From the cell containing the given text, extract its center point as (X, Y) coordinate. 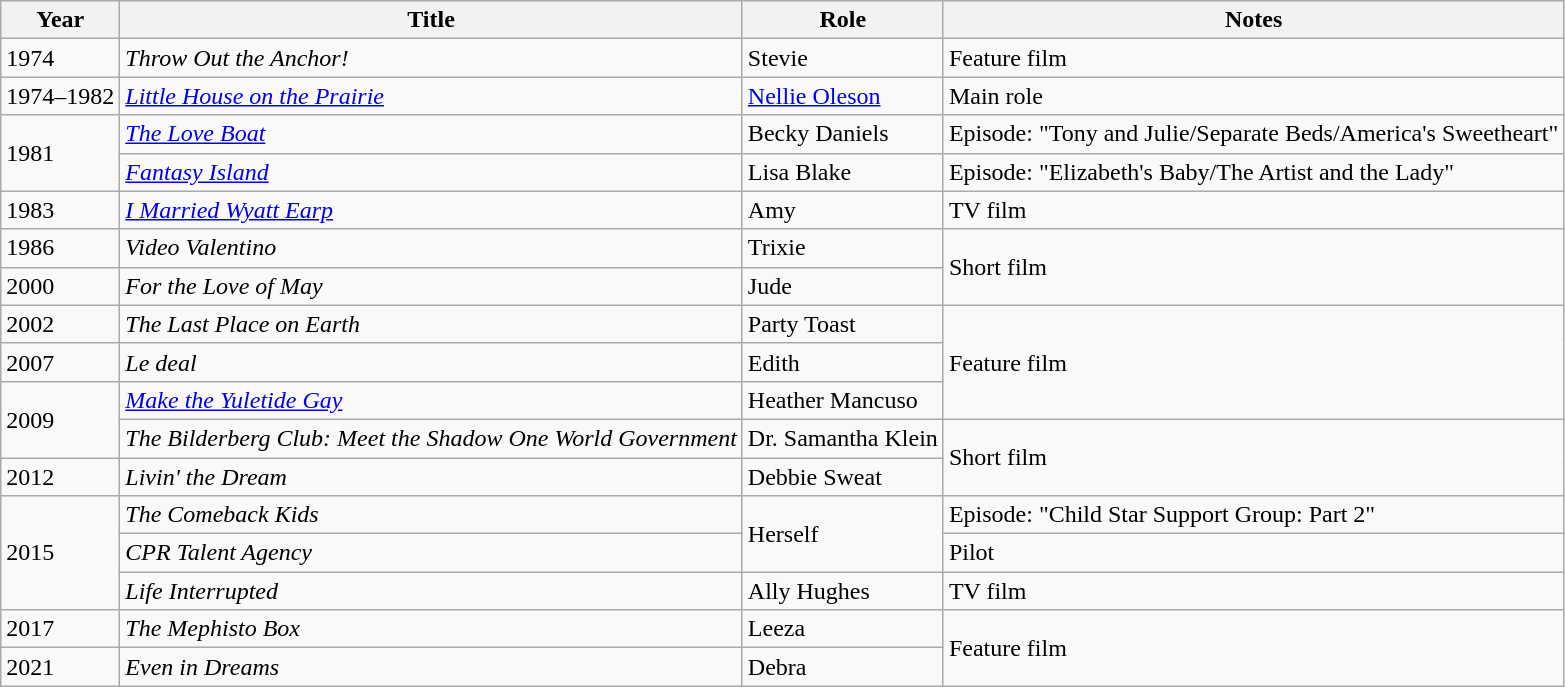
Episode: "Elizabeth's Baby/The Artist and the Lady" (1253, 172)
Becky Daniels (842, 134)
CPR Talent Agency (432, 553)
The Mephisto Box (432, 629)
2017 (60, 629)
2012 (60, 477)
Leeza (842, 629)
Throw Out the Anchor! (432, 58)
Le deal (432, 362)
2021 (60, 667)
Party Toast (842, 324)
2009 (60, 419)
Even in Dreams (432, 667)
Amy (842, 210)
2000 (60, 286)
The Last Place on Earth (432, 324)
2007 (60, 362)
Episode: "Child Star Support Group: Part 2" (1253, 515)
Episode: "Tony and Julie/Separate Beds/America's Sweetheart" (1253, 134)
Lisa Blake (842, 172)
Notes (1253, 20)
1986 (60, 248)
Little House on the Prairie (432, 96)
Jude (842, 286)
Stevie (842, 58)
Nellie Oleson (842, 96)
1974–1982 (60, 96)
2002 (60, 324)
Video Valentino (432, 248)
Year (60, 20)
The Comeback Kids (432, 515)
Title (432, 20)
Debbie Sweat (842, 477)
The Bilderberg Club: Meet the Shadow One World Government (432, 438)
I Married Wyatt Earp (432, 210)
The Love Boat (432, 134)
2015 (60, 553)
Main role (1253, 96)
Role (842, 20)
Edith (842, 362)
Heather Mancuso (842, 400)
Trixie (842, 248)
Dr. Samantha Klein (842, 438)
Herself (842, 534)
Pilot (1253, 553)
1974 (60, 58)
Make the Yuletide Gay (432, 400)
Debra (842, 667)
For the Love of May (432, 286)
Life Interrupted (432, 591)
Ally Hughes (842, 591)
Fantasy Island (432, 172)
Livin' the Dream (432, 477)
1983 (60, 210)
1981 (60, 153)
